Extract the [X, Y] coordinate from the center of the cell holding the provided text.  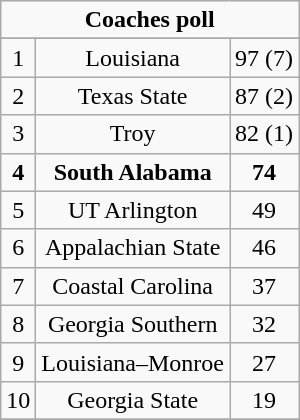
7 [18, 286]
8 [18, 324]
10 [18, 400]
46 [264, 248]
Louisiana [133, 58]
19 [264, 400]
South Alabama [133, 172]
Coastal Carolina [133, 286]
6 [18, 248]
Georgia State [133, 400]
1 [18, 58]
87 (2) [264, 96]
3 [18, 134]
4 [18, 172]
Troy [133, 134]
UT Arlington [133, 210]
82 (1) [264, 134]
49 [264, 210]
2 [18, 96]
Texas State [133, 96]
32 [264, 324]
9 [18, 362]
Georgia Southern [133, 324]
74 [264, 172]
Louisiana–Monroe [133, 362]
27 [264, 362]
Appalachian State [133, 248]
5 [18, 210]
97 (7) [264, 58]
37 [264, 286]
Coaches poll [150, 20]
